Find where the given text appears and provide that cell's center as [x, y] coordinate. 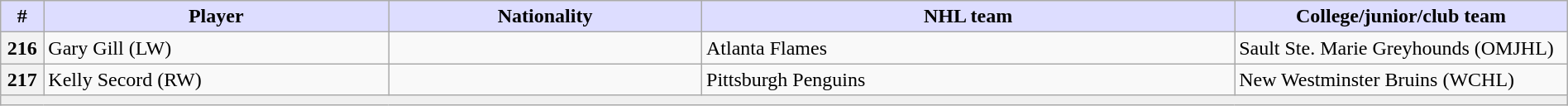
Player [217, 17]
NHL team [968, 17]
Gary Gill (LW) [217, 48]
Sault Ste. Marie Greyhounds (OMJHL) [1401, 48]
Nationality [546, 17]
# [22, 17]
Atlanta Flames [968, 48]
217 [22, 79]
Kelly Secord (RW) [217, 79]
College/junior/club team [1401, 17]
216 [22, 48]
Pittsburgh Penguins [968, 79]
New Westminster Bruins (WCHL) [1401, 79]
